Scan for the cell matching the given text and deliver its (x, y) coordinate at center. 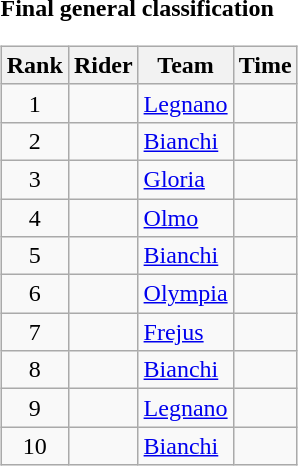
Gloria (186, 179)
3 (34, 179)
6 (34, 294)
7 (34, 332)
8 (34, 370)
Time (265, 65)
9 (34, 408)
Rank (34, 65)
4 (34, 217)
5 (34, 256)
2 (34, 141)
Team (186, 65)
1 (34, 103)
10 (34, 446)
Frejus (186, 332)
Olmo (186, 217)
Rider (103, 65)
Olympia (186, 294)
